Detect which cell encompasses the target text, then output its [x, y] center coordinate. 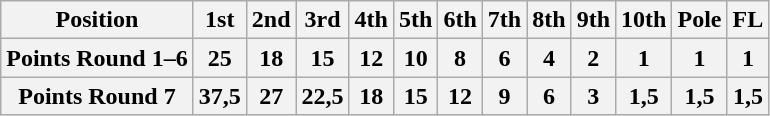
25 [220, 58]
6th [460, 20]
2nd [271, 20]
Points Round 7 [97, 96]
37,5 [220, 96]
22,5 [322, 96]
10th [644, 20]
4 [549, 58]
8 [460, 58]
9th [593, 20]
10 [415, 58]
4th [371, 20]
Points Round 1–6 [97, 58]
Pole [700, 20]
7th [504, 20]
9 [504, 96]
2 [593, 58]
Position [97, 20]
3 [593, 96]
FL [748, 20]
3rd [322, 20]
1st [220, 20]
5th [415, 20]
8th [549, 20]
27 [271, 96]
